Extract the [X, Y] coordinate from the center of the cell holding the provided text.  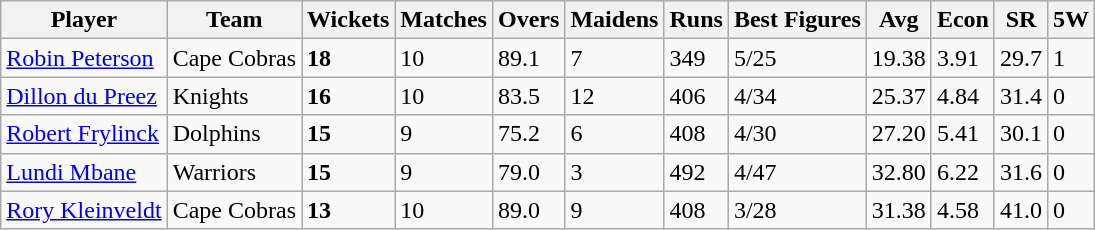
7 [614, 58]
SR [1020, 20]
Knights [234, 96]
4/47 [797, 172]
32.80 [898, 172]
29.7 [1020, 58]
16 [348, 96]
Overs [528, 20]
Robert Frylinck [84, 134]
Maidens [614, 20]
79.0 [528, 172]
89.0 [528, 210]
4.58 [962, 210]
41.0 [1020, 210]
Team [234, 20]
83.5 [528, 96]
3/28 [797, 210]
6.22 [962, 172]
31.4 [1020, 96]
5W [1072, 20]
4/34 [797, 96]
3 [614, 172]
89.1 [528, 58]
5/25 [797, 58]
Matches [444, 20]
Rory Kleinveldt [84, 210]
492 [696, 172]
Econ [962, 20]
Warriors [234, 172]
13 [348, 210]
Dolphins [234, 134]
Robin Peterson [84, 58]
6 [614, 134]
Player [84, 20]
Best Figures [797, 20]
1 [1072, 58]
25.37 [898, 96]
3.91 [962, 58]
406 [696, 96]
4/30 [797, 134]
4.84 [962, 96]
30.1 [1020, 134]
Wickets [348, 20]
Runs [696, 20]
75.2 [528, 134]
Dillon du Preez [84, 96]
Lundi Mbane [84, 172]
18 [348, 58]
31.38 [898, 210]
19.38 [898, 58]
31.6 [1020, 172]
27.20 [898, 134]
Avg [898, 20]
349 [696, 58]
5.41 [962, 134]
12 [614, 96]
